Determine the (x, y) coordinate at the center of the cell enclosing the given text.  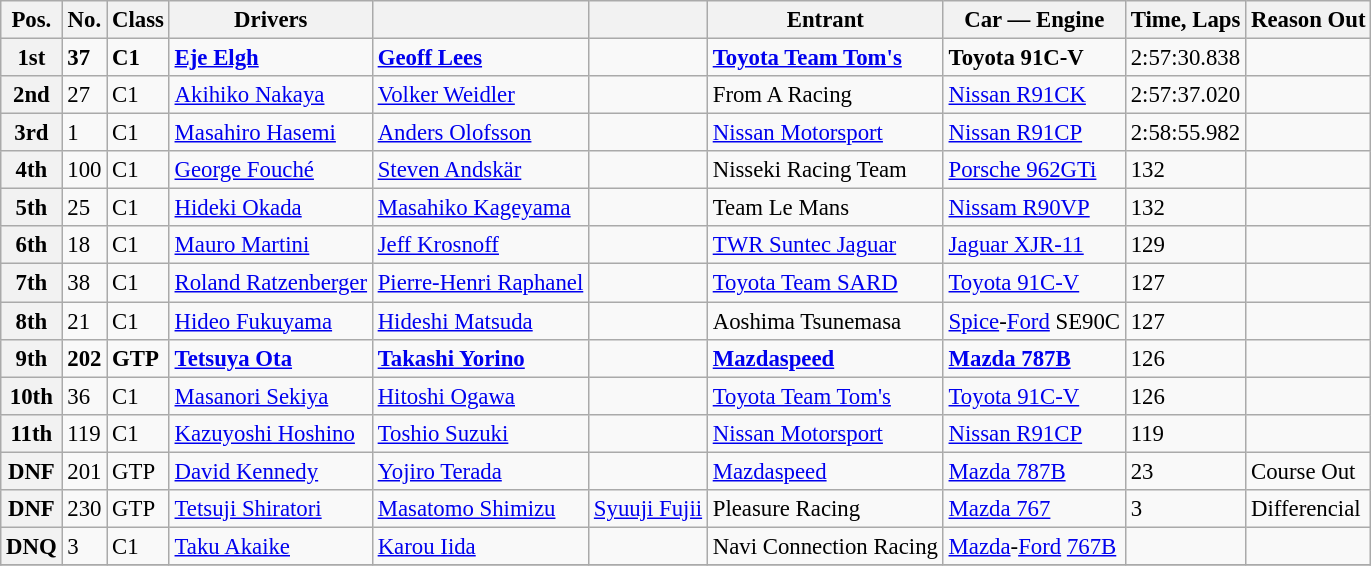
Porsche 962GTi (1034, 170)
Kazuyoshi Hoshino (270, 433)
25 (84, 208)
2:57:30.838 (1185, 58)
Course Out (1308, 471)
Hideshi Matsuda (480, 321)
129 (1185, 245)
Toshio Suzuki (480, 433)
Toyota Team SARD (825, 283)
1st (32, 58)
Entrant (825, 20)
TWR Suntec Jaguar (825, 245)
Mauro Martini (270, 245)
5th (32, 208)
2:58:55.982 (1185, 133)
Hideki Okada (270, 208)
Nissan R91CK (1034, 95)
Differencial (1308, 509)
George Fouché (270, 170)
Hideo Fukuyama (270, 321)
18 (84, 245)
1 (84, 133)
No. (84, 20)
Mazda 767 (1034, 509)
Nisseki Racing Team (825, 170)
10th (32, 396)
Tetsuji Shiratori (270, 509)
Steven Andskär (480, 170)
Hitoshi Ogawa (480, 396)
Masanori Sekiya (270, 396)
230 (84, 509)
Car — Engine (1034, 20)
Mazda-Ford 767B (1034, 546)
Karou Iida (480, 546)
Nissam R90VP (1034, 208)
Masahiko Kageyama (480, 208)
Spice-Ford SE90C (1034, 321)
Roland Ratzenberger (270, 283)
DNQ (32, 546)
Jaguar XJR-11 (1034, 245)
Akihiko Nakaya (270, 95)
Volker Weidler (480, 95)
100 (84, 170)
Drivers (270, 20)
Syuuji Fujii (648, 509)
Pleasure Racing (825, 509)
David Kennedy (270, 471)
3rd (32, 133)
38 (84, 283)
11th (32, 433)
23 (1185, 471)
From A Racing (825, 95)
2nd (32, 95)
Masahiro Hasemi (270, 133)
6th (32, 245)
Anders Olofsson (480, 133)
Navi Connection Racing (825, 546)
Masatomo Shimizu (480, 509)
9th (32, 358)
Pierre-Henri Raphanel (480, 283)
202 (84, 358)
36 (84, 396)
Geoff Lees (480, 58)
37 (84, 58)
2:57:37.020 (1185, 95)
Class (138, 20)
Taku Akaike (270, 546)
Time, Laps (1185, 20)
Team Le Mans (825, 208)
Tetsuya Ota (270, 358)
Reason Out (1308, 20)
Aoshima Tsunemasa (825, 321)
4th (32, 170)
Eje Elgh (270, 58)
27 (84, 95)
Yojiro Terada (480, 471)
Takashi Yorino (480, 358)
21 (84, 321)
201 (84, 471)
7th (32, 283)
Jeff Krosnoff (480, 245)
8th (32, 321)
Pos. (32, 20)
